Return the (x, y) coordinate for the center point of the cell that contains the specified text.  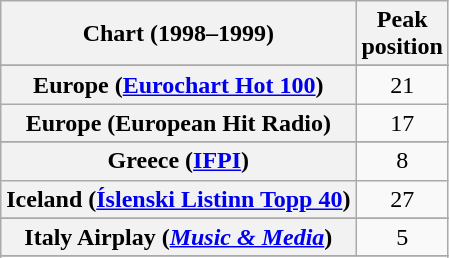
Europe (European Hit Radio) (178, 123)
Greece (IFPI) (178, 161)
8 (402, 161)
Italy Airplay (Music & Media) (178, 237)
Iceland (Íslenski Listinn Topp 40) (178, 199)
17 (402, 123)
Peakposition (402, 34)
27 (402, 199)
5 (402, 237)
Europe (Eurochart Hot 100) (178, 85)
21 (402, 85)
Chart (1998–1999) (178, 34)
